Locate the cell with the specified text and output its (X, Y) center coordinate. 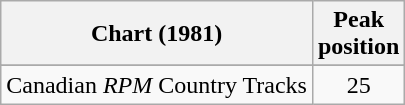
Chart (1981) (157, 34)
Canadian RPM Country Tracks (157, 85)
25 (358, 85)
Peakposition (358, 34)
